Output the (x, y) coordinate of the center of the cell containing the given text.  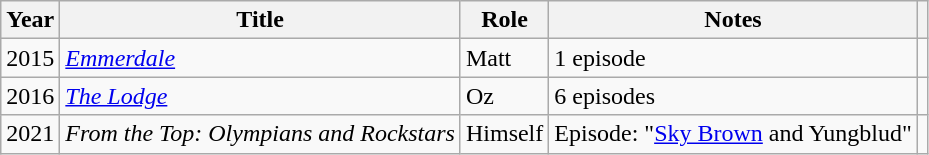
Year (30, 20)
Notes (733, 20)
2015 (30, 58)
2021 (30, 134)
The Lodge (260, 96)
Episode: "Sky Brown and Yungblud" (733, 134)
Title (260, 20)
1 episode (733, 58)
Emmerdale (260, 58)
Matt (504, 58)
Role (504, 20)
2016 (30, 96)
Oz (504, 96)
6 episodes (733, 96)
Himself (504, 134)
From the Top: Olympians and Rockstars (260, 134)
